Return the (X, Y) coordinate for the center point of the cell that contains the specified text.  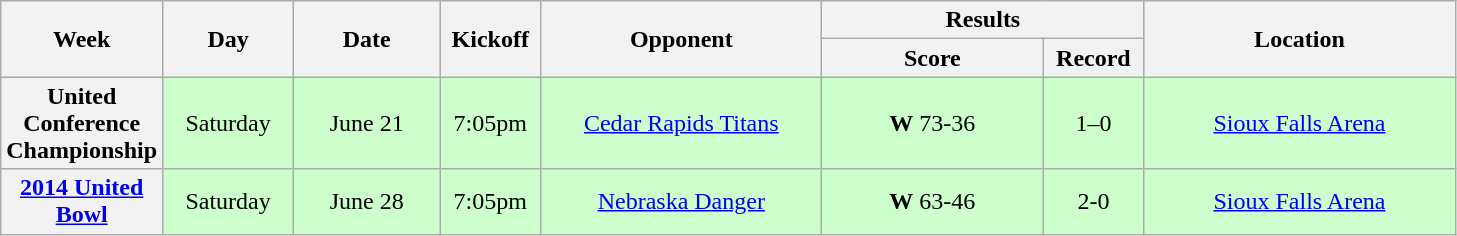
Nebraska Danger (682, 202)
June 21 (367, 123)
W 63-46 (932, 202)
June 28 (367, 202)
Date (367, 39)
Results (983, 20)
United Conference Championship (82, 123)
1–0 (1094, 123)
Location (1300, 39)
Record (1094, 58)
W 73-36 (932, 123)
Opponent (682, 39)
Cedar Rapids Titans (682, 123)
Score (932, 58)
2-0 (1094, 202)
Week (82, 39)
Day (228, 39)
2014 United Bowl (82, 202)
Kickoff (490, 39)
